Search for the cell housing the specified text and yield its [X, Y] center coordinate. 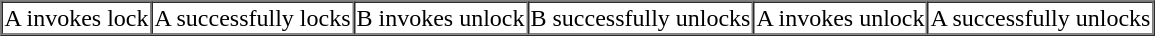
A successfully locks [253, 18]
B invokes unlock [440, 18]
B successfully unlocks [640, 18]
A invokes lock [77, 18]
A successfully unlocks [1040, 18]
A invokes unlock [840, 18]
